Provide the (x, y) coordinate of the cell's center where the given text is located.  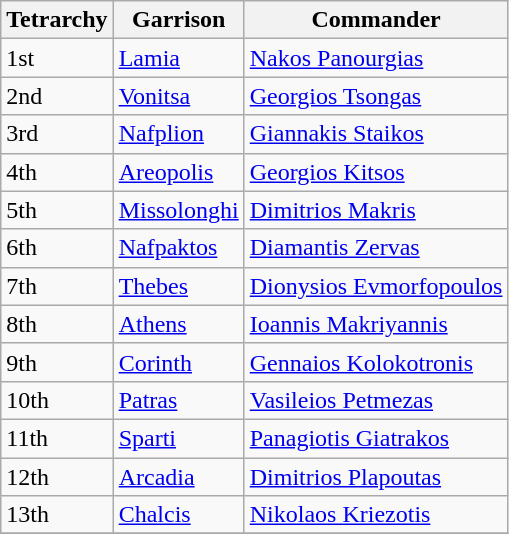
Sparti (178, 438)
Nafpaktos (178, 248)
1st (57, 58)
Vasileios Petmezas (376, 400)
Georgios Kitsos (376, 172)
Arcadia (178, 477)
Commander (376, 20)
Dionysios Evmorfopoulos (376, 286)
Patras (178, 400)
Nafplion (178, 134)
Dimitrios Plapoutas (376, 477)
Areopolis (178, 172)
Dimitrios Makris (376, 210)
11th (57, 438)
Ioannis Makriyannis (376, 324)
Gennaios Kolokotronis (376, 362)
Vonitsa (178, 96)
Tetrarchy (57, 20)
10th (57, 400)
4th (57, 172)
Corinth (178, 362)
Nikolaos Kriezotis (376, 515)
Thebes (178, 286)
5th (57, 210)
9th (57, 362)
Diamantis Zervas (376, 248)
Giannakis Staikos (376, 134)
Athens (178, 324)
Chalcis (178, 515)
6th (57, 248)
Panagiotis Giatrakos (376, 438)
13th (57, 515)
8th (57, 324)
7th (57, 286)
Garrison (178, 20)
12th (57, 477)
Missolonghi (178, 210)
Lamia (178, 58)
Nakos Panourgias (376, 58)
Georgios Tsongas (376, 96)
2nd (57, 96)
3rd (57, 134)
